For the text-containing cell, return its midpoint in [x, y] coordinate format. 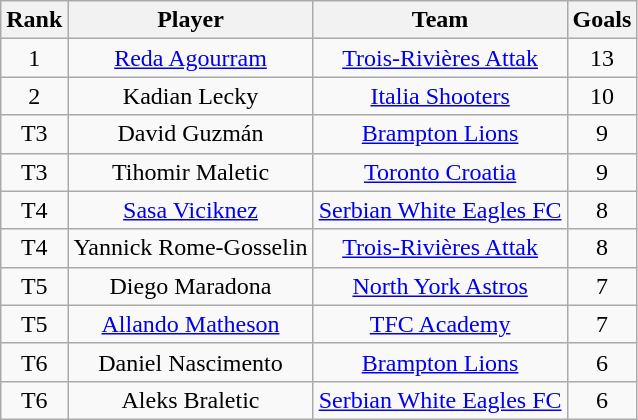
David Guzmán [190, 134]
Sasa Viciknez [190, 210]
13 [602, 58]
Player [190, 20]
Daniel Nascimento [190, 362]
TFC Academy [440, 324]
Allando Matheson [190, 324]
Kadian Lecky [190, 96]
North York Astros [440, 286]
Tihomir Maletic [190, 172]
Toronto Croatia [440, 172]
1 [34, 58]
Goals [602, 20]
2 [34, 96]
Diego Maradona [190, 286]
Reda Agourram [190, 58]
10 [602, 96]
Team [440, 20]
Yannick Rome-Gosselin [190, 248]
Italia Shooters [440, 96]
Rank [34, 20]
Aleks Braletic [190, 400]
